Pinpoint the cell where the given text exists, returning its [x, y] midpoint coordinate. 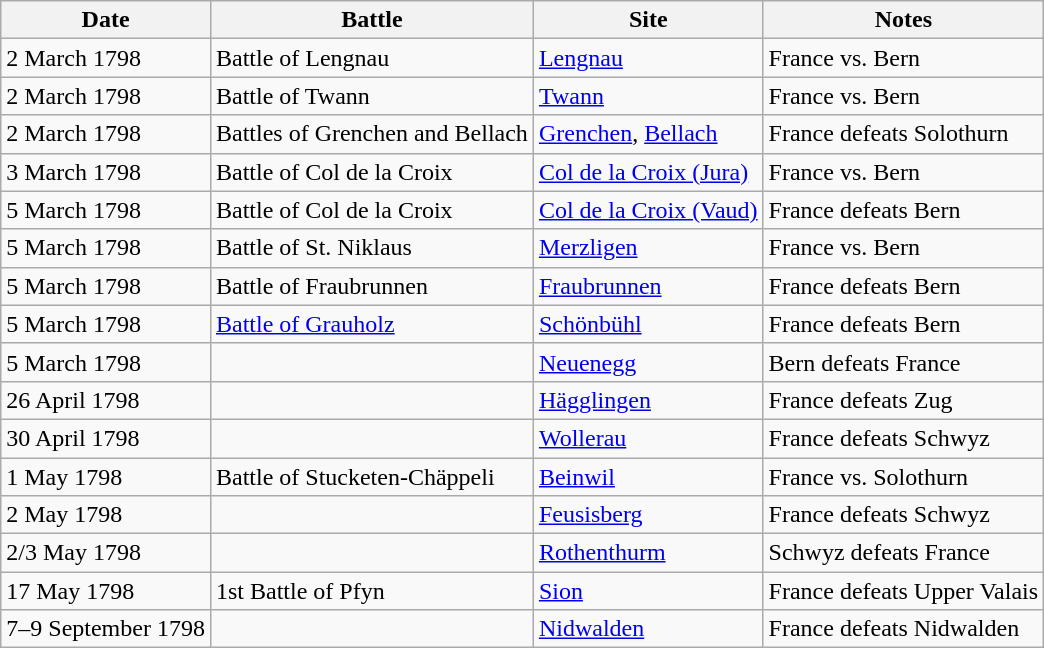
Beinwil [648, 477]
France defeats Zug [904, 400]
Battle of Fraubrunnen [372, 286]
30 April 1798 [106, 438]
Schönbühl [648, 324]
7–9 September 1798 [106, 629]
17 May 1798 [106, 591]
Battle of St. Niklaus [372, 248]
Hägglingen [648, 400]
Notes [904, 20]
Lengnau [648, 58]
2 May 1798 [106, 515]
France defeats Solothurn [904, 134]
Bern defeats France [904, 362]
Battle of Grauholz [372, 324]
Battle [372, 20]
France vs. Solothurn [904, 477]
2/3 May 1798 [106, 553]
Sion [648, 591]
Col de la Croix (Jura) [648, 172]
Merzligen [648, 248]
Site [648, 20]
Grenchen, Bellach [648, 134]
3 March 1798 [106, 172]
Feusisberg [648, 515]
Date [106, 20]
Battles of Grenchen and Bellach [372, 134]
France defeats Nidwalden [904, 629]
Wollerau [648, 438]
Col de la Croix (Vaud) [648, 210]
26 April 1798 [106, 400]
Battle of Twann [372, 96]
Nidwalden [648, 629]
France defeats Upper Valais [904, 591]
Schwyz defeats France [904, 553]
Fraubrunnen [648, 286]
Twann [648, 96]
Battle of Lengnau [372, 58]
Battle of Stucketen-Chäppeli [372, 477]
Neuenegg [648, 362]
Rothenthurm [648, 553]
1 May 1798 [106, 477]
1st Battle of Pfyn [372, 591]
